Pinpoint the cell where the given text exists, returning its [x, y] midpoint coordinate. 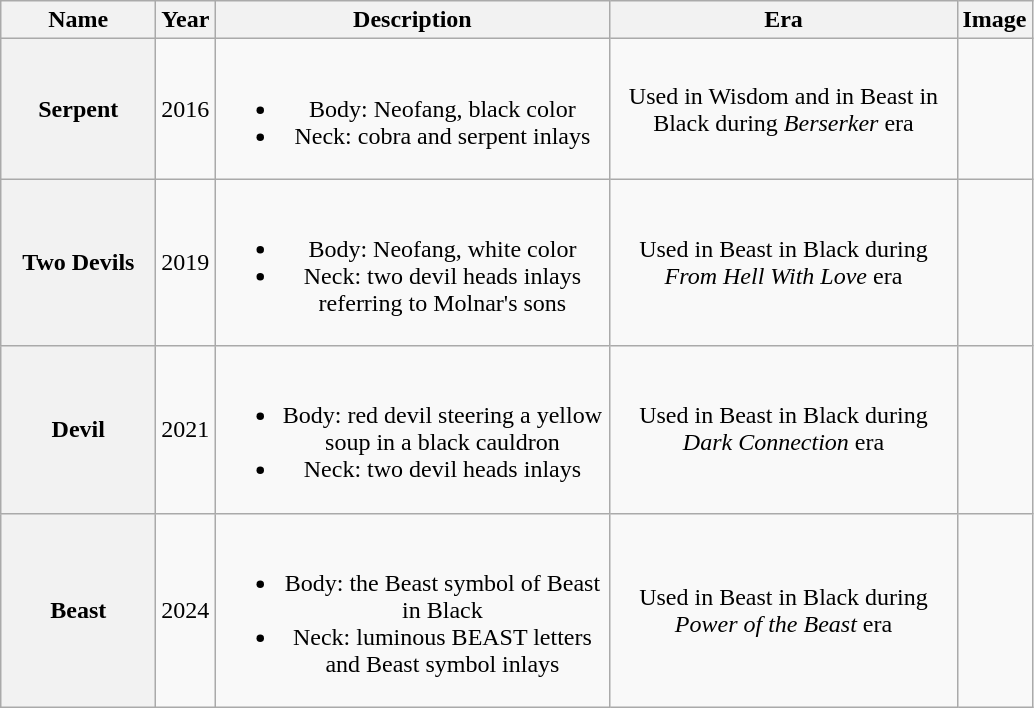
Two Devils [78, 262]
Body: Neofang, black colorNeck: cobra and serpent inlays [412, 109]
Body: the Beast symbol of Beast in BlackNeck: luminous BEAST letters and Beast symbol inlays [412, 610]
Used in Wisdom and in Beast in Black during Berserker era [784, 109]
2021 [186, 430]
Body: red devil steering a yellow soup in a black cauldronNeck: two devil heads inlays [412, 430]
Name [78, 20]
2016 [186, 109]
2019 [186, 262]
Description [412, 20]
Used in Beast in Black during From Hell With Love era [784, 262]
Used in Beast in Black during Power of the Beast era [784, 610]
Used in Beast in Black during Dark Connection era [784, 430]
Serpent [78, 109]
2024 [186, 610]
Body: Neofang, white colorNeck: two devil heads inlays referring to Molnar's sons [412, 262]
Year [186, 20]
Image [994, 20]
Beast [78, 610]
Era [784, 20]
Devil [78, 430]
